Capture the cell that displays the provided text and extract its (X, Y) central coordinate. 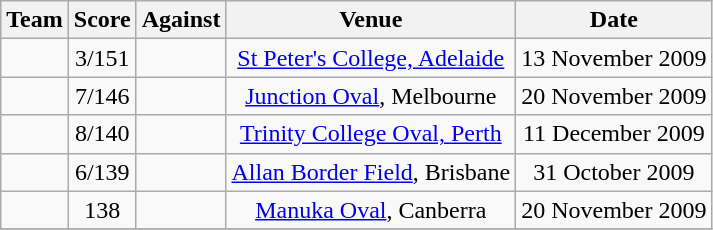
7/146 (102, 96)
Against (181, 20)
Trinity College Oval, Perth (371, 134)
6/139 (102, 172)
11 December 2009 (614, 134)
138 (102, 210)
Date (614, 20)
Allan Border Field, Brisbane (371, 172)
31 October 2009 (614, 172)
Manuka Oval, Canberra (371, 210)
Team (35, 20)
8/140 (102, 134)
3/151 (102, 58)
Venue (371, 20)
13 November 2009 (614, 58)
St Peter's College, Adelaide (371, 58)
Score (102, 20)
Junction Oval, Melbourne (371, 96)
